Provide the (X, Y) coordinate of the cell's center where the given text is located.  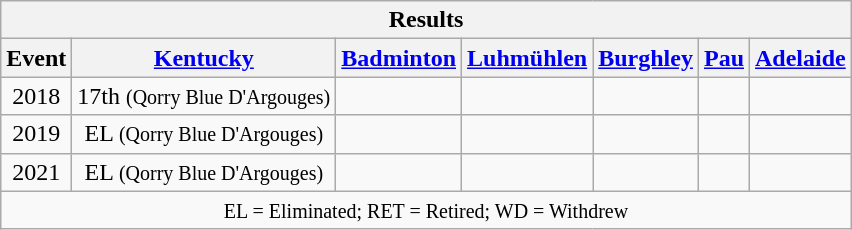
Badminton (399, 58)
Luhmühlen (528, 58)
Adelaide (801, 58)
EL = Eliminated; RET = Retired; WD = Withdrew (426, 210)
2021 (36, 172)
Event (36, 58)
2019 (36, 134)
Burghley (646, 58)
Kentucky (204, 58)
17th (Qorry Blue D'Argouges) (204, 96)
Results (426, 20)
Pau (724, 58)
2018 (36, 96)
